Locate the cell with the specified text and output its [x, y] center coordinate. 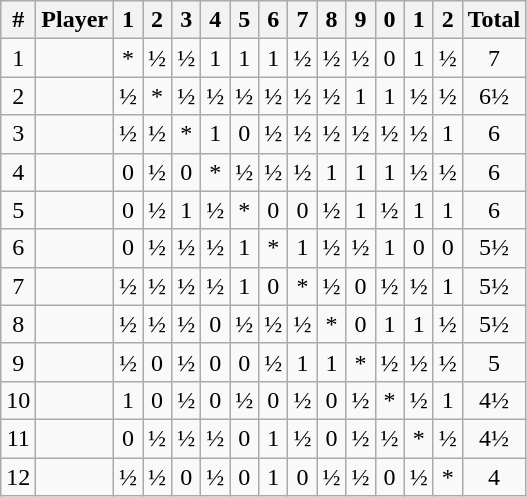
# [18, 20]
11 [18, 438]
6½ [494, 96]
12 [18, 477]
Total [494, 20]
Player [75, 20]
10 [18, 400]
